Return [X, Y] of the center of cell containing provided text 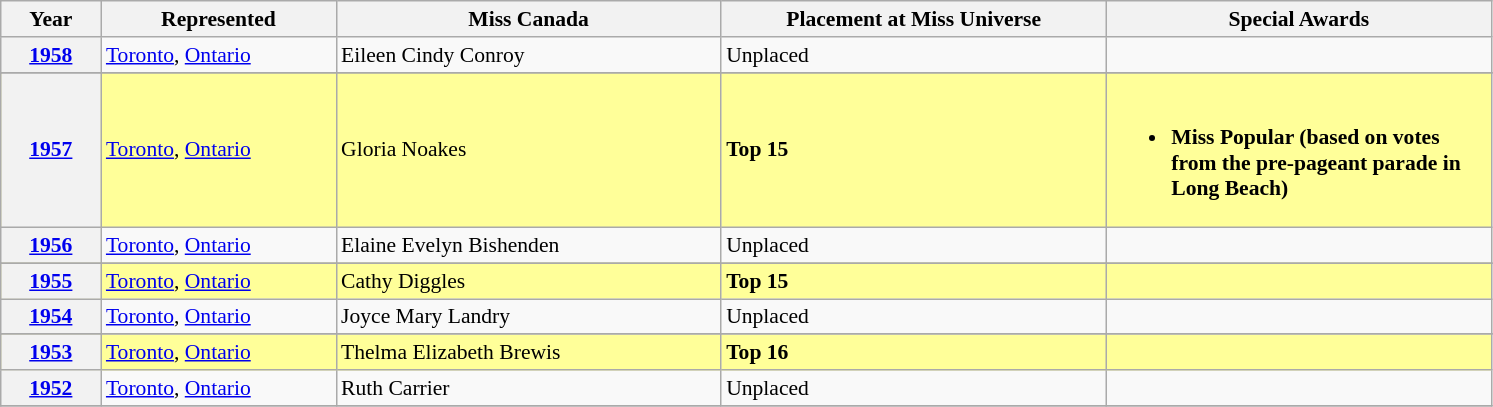
1956 [51, 246]
1954 [51, 317]
Eileen Cindy Conroy [528, 55]
Elaine Evelyn Bishenden [528, 246]
1958 [51, 55]
Cathy Diggles [528, 281]
1955 [51, 281]
Year [51, 19]
Joyce Mary Landry [528, 317]
Thelma Elizabeth Brewis [528, 353]
1952 [51, 388]
1957 [51, 150]
Top 16 [914, 353]
Special Awards [1298, 19]
Ruth Carrier [528, 388]
Placement at Miss Universe [914, 19]
Represented [218, 19]
Miss Popular (based on votes from the pre-pageant parade in Long Beach) [1298, 150]
1953 [51, 353]
Gloria Noakes [528, 150]
Miss Canada [528, 19]
